Search for the cell housing the specified text and yield its (X, Y) center coordinate. 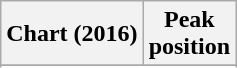
Peak position (189, 34)
Chart (2016) (72, 34)
